Pinpoint the cell where the given text exists, returning its [x, y] midpoint coordinate. 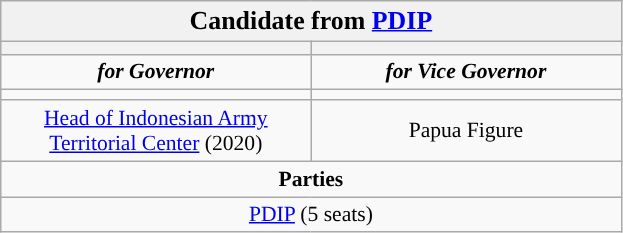
Papua Figure [466, 130]
Head of Indonesian Army Territorial Center (2020) [156, 130]
for Vice Governor [466, 72]
Parties [311, 179]
PDIP (5 seats) [311, 215]
Candidate from PDIP [311, 21]
for Governor [156, 72]
